Determine the (x, y) coordinate at the center of the cell enclosing the given text.  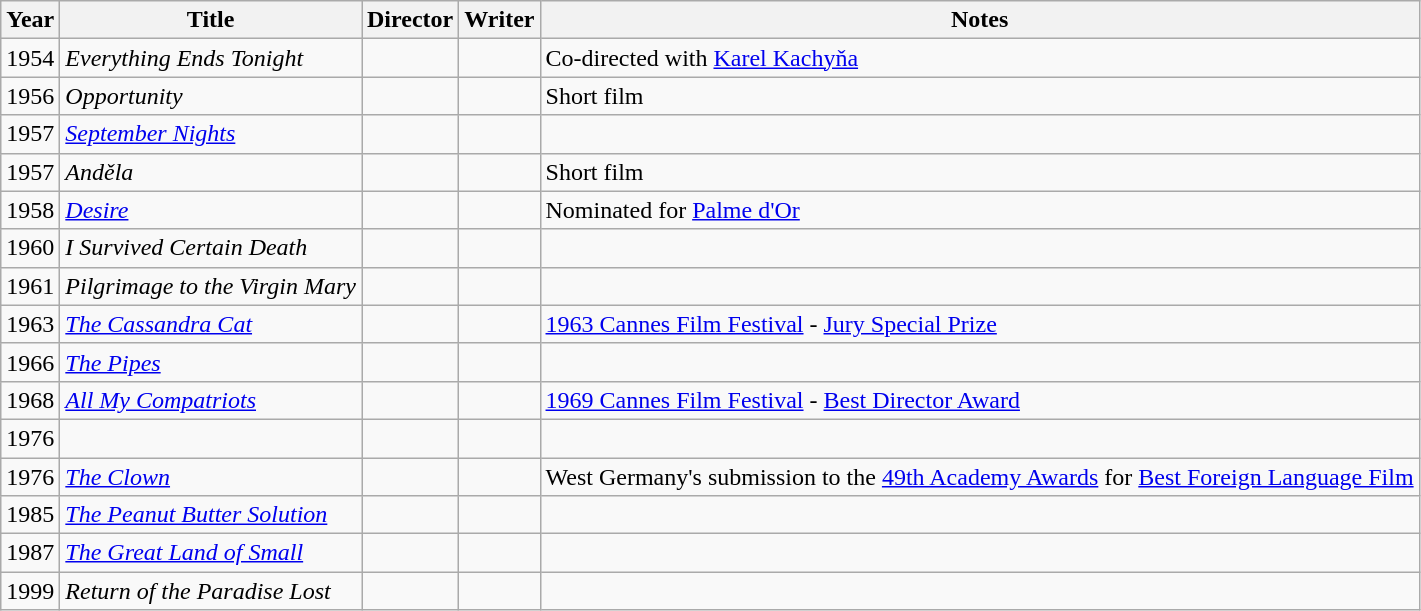
All My Compatriots (211, 400)
Desire (211, 210)
1966 (30, 362)
1987 (30, 553)
Nominated for Palme d'Or (980, 210)
1958 (30, 210)
West Germany's submission to the 49th Academy Awards for Best Foreign Language Film (980, 477)
1985 (30, 515)
1963 Cannes Film Festival - Jury Special Prize (980, 324)
1960 (30, 248)
Director (410, 20)
Anděla (211, 172)
1969 Cannes Film Festival - Best Director Award (980, 400)
September Nights (211, 134)
The Clown (211, 477)
The Pipes (211, 362)
1968 (30, 400)
The Peanut Butter Solution (211, 515)
Opportunity (211, 96)
I Survived Certain Death (211, 248)
1963 (30, 324)
1954 (30, 58)
Year (30, 20)
The Cassandra Cat (211, 324)
1961 (30, 286)
1956 (30, 96)
Notes (980, 20)
Writer (500, 20)
Pilgrimage to the Virgin Mary (211, 286)
Return of the Paradise Lost (211, 591)
The Great Land of Small (211, 553)
1999 (30, 591)
Co-directed with Karel Kachyňa (980, 58)
Title (211, 20)
Everything Ends Tonight (211, 58)
